Identify which cell holds the provided text, then report its [x, y] central coordinate. 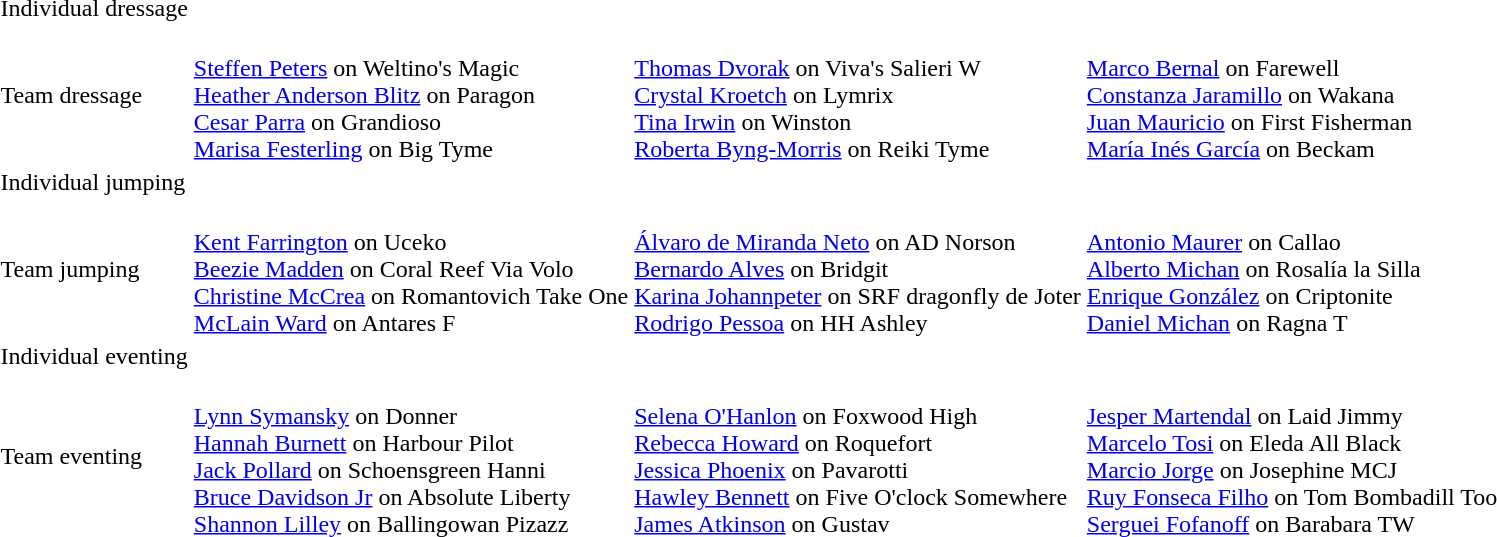
Steffen Peters on Weltino's MagicHeather Anderson Blitz on ParagonCesar Parra on GrandiosoMarisa Festerling on Big Tyme [410, 95]
Álvaro de Miranda Neto on AD NorsonBernardo Alves on BridgitKarina Johannpeter on SRF dragonfly de JoterRodrigo Pessoa on HH Ashley [858, 269]
Thomas Dvorak on Viva's Salieri WCrystal Kroetch on LymrixTina Irwin on WinstonRoberta Byng-Morris on Reiki Tyme [858, 95]
Kent Farrington on UcekoBeezie Madden on Coral Reef Via VoloChristine McCrea on Romantovich Take OneMcLain Ward on Antares F [410, 269]
